Pinpoint the cell where the given text exists, returning its (X, Y) midpoint coordinate. 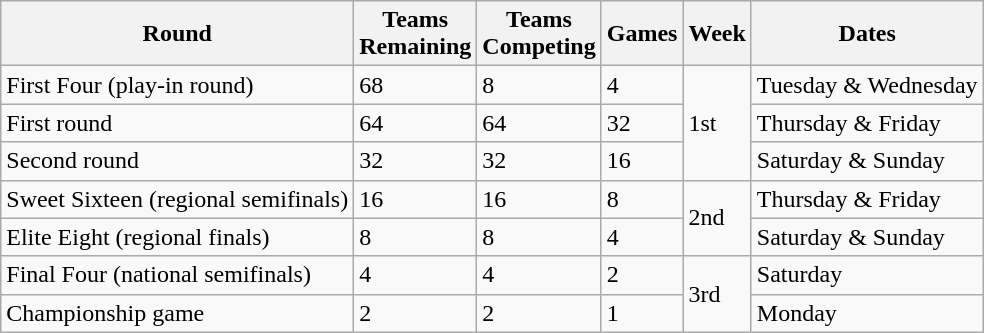
Dates (867, 34)
Monday (867, 313)
Championship game (178, 313)
Elite Eight (regional finals) (178, 237)
Sweet Sixteen (regional semifinals) (178, 199)
First round (178, 123)
Second round (178, 161)
1st (717, 123)
Round (178, 34)
Tuesday & Wednesday (867, 85)
Final Four (national semifinals) (178, 275)
Teams Competing (539, 34)
2nd (717, 218)
1 (642, 313)
3rd (717, 294)
68 (416, 85)
Teams Remaining (416, 34)
Games (642, 34)
Saturday (867, 275)
First Four (play-in round) (178, 85)
Week (717, 34)
